Capture the cell that displays the provided text and extract its (X, Y) central coordinate. 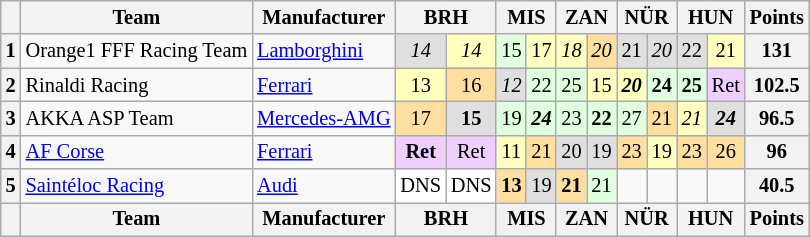
40.5 (777, 186)
1 (11, 51)
26 (726, 152)
AF Corse (137, 152)
Mercedes-AMG (324, 118)
16 (471, 85)
96 (777, 152)
AKKA ASP Team (137, 118)
3 (11, 118)
2 (11, 85)
18 (571, 51)
Rinaldi Racing (137, 85)
11 (511, 152)
102.5 (777, 85)
96.5 (777, 118)
Orange1 FFF Racing Team (137, 51)
Lamborghini (324, 51)
27 (632, 118)
Saintéloc Racing (137, 186)
131 (777, 51)
Audi (324, 186)
4 (11, 152)
12 (511, 85)
5 (11, 186)
